Scan for the cell matching the given text and deliver its (X, Y) coordinate at center. 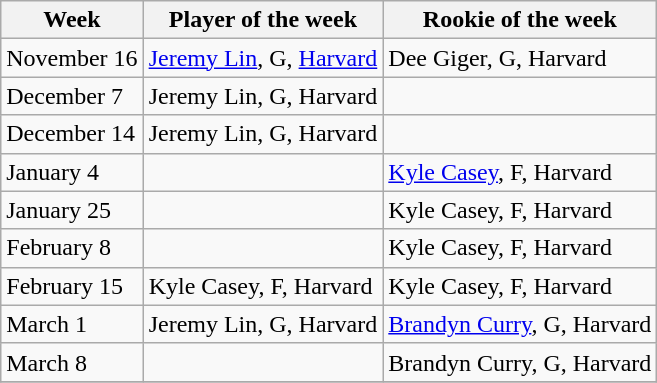
Player of the week (263, 20)
January 25 (72, 210)
February 15 (72, 286)
November 16 (72, 58)
March 8 (72, 362)
Dee Giger, G, Harvard (520, 58)
December 7 (72, 96)
Week (72, 20)
January 4 (72, 172)
February 8 (72, 248)
Rookie of the week (520, 20)
March 1 (72, 324)
December 14 (72, 134)
